For the text-containing cell, return its midpoint in [X, Y] coordinate format. 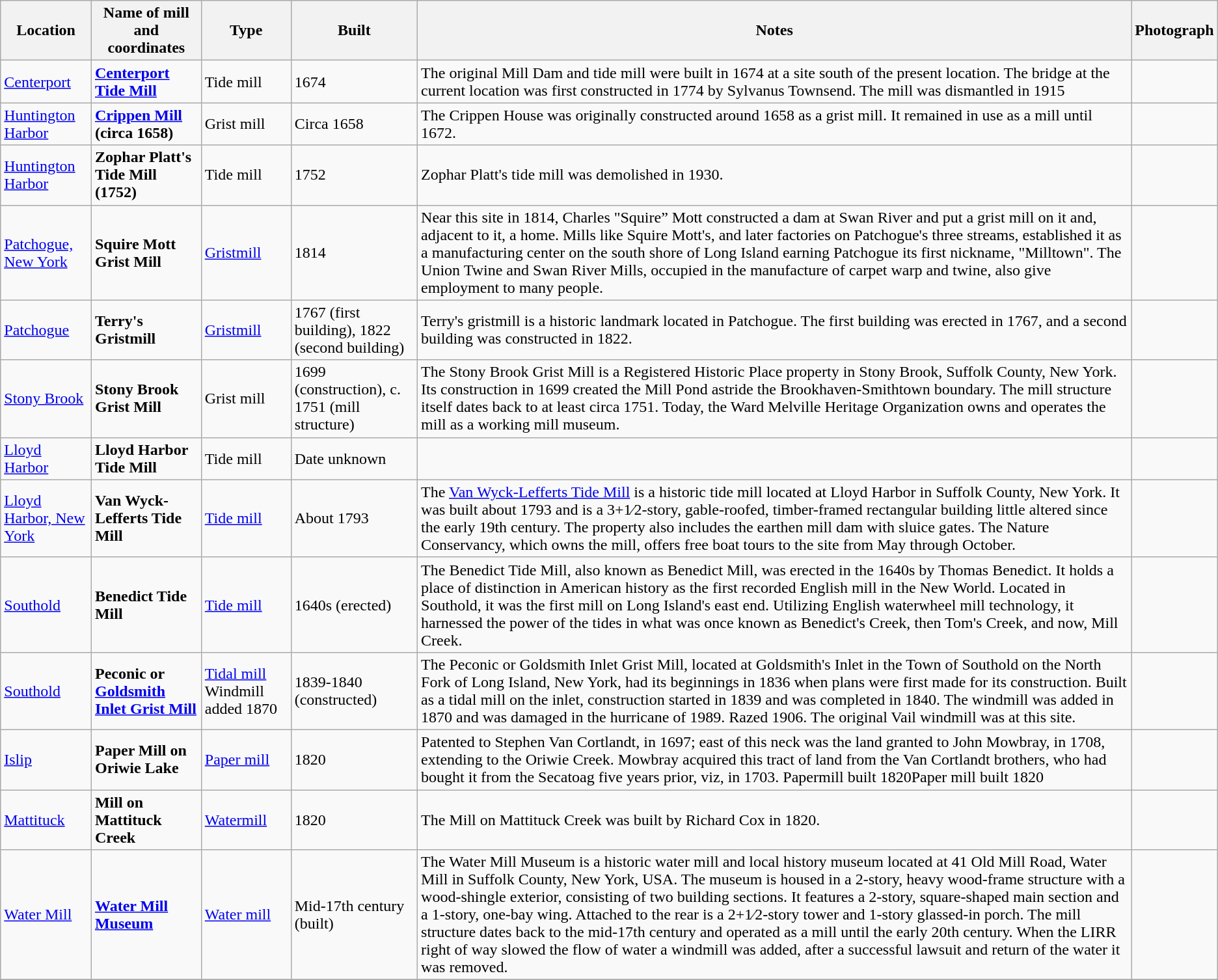
1839-1840 (constructed) [354, 691]
About 1793 [354, 518]
Notes [774, 31]
Patchogue [46, 330]
Paper Mill on Oriwie Lake [146, 759]
Watermill [246, 820]
Terry's gristmill is a historic landmark located in Patchogue. The first building was erected in 1767, and a second building was constructed in 1822. [774, 330]
Centerport [46, 82]
Peconic or Goldsmith Inlet Grist Mill [146, 691]
Photograph [1174, 31]
Squire Mott Grist Mill [146, 252]
Crippen Mill (circa 1658) [146, 124]
Van Wyck-Lefferts Tide Mill [146, 518]
Circa 1658 [354, 124]
Built [354, 31]
Tidal mill Windmill added 1870 [246, 691]
1814 [354, 252]
Mill on Mattituck Creek [146, 820]
Stony Brook [46, 398]
Centerport Tide Mill [146, 82]
Islip [46, 759]
The Mill on Mattituck Creek was built by Richard Cox in 1820. [774, 820]
1674 [354, 82]
Location [46, 31]
Date unknown [354, 458]
Patchogue, New York [46, 252]
Type [246, 31]
Zophar Platt's tide mill was demolished in 1930. [774, 175]
Stony Brook Grist Mill [146, 398]
Benedict Tide Mill [146, 605]
1767 (first building), 1822 (second building) [354, 330]
Lloyd Harbor [46, 458]
1640s (erected) [354, 605]
Paper mill [246, 759]
1752 [354, 175]
Name of milland coordinates [146, 31]
The Crippen House was originally constructed around 1658 as a grist mill. It remained in use as a mill until 1672. [774, 124]
Water Mill [46, 915]
Terry's Gristmill [146, 330]
Zophar Platt's Tide Mill (1752) [146, 175]
Mattituck [46, 820]
Lloyd Harbor Tide Mill [146, 458]
1699 (construction), c. 1751 (mill structure) [354, 398]
Lloyd Harbor, New York [46, 518]
Mid-17th century (built) [354, 915]
Water Mill Museum [146, 915]
Water mill [246, 915]
